Provide the [X, Y] coordinate of the cell's center where the given text is located.  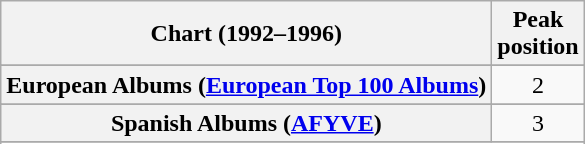
Spanish Albums (AFYVE) [246, 123]
3 [538, 123]
2 [538, 85]
European Albums (European Top 100 Albums) [246, 85]
Peak position [538, 34]
Chart (1992–1996) [246, 34]
